Identify which cell holds the provided text, then report its [x, y] central coordinate. 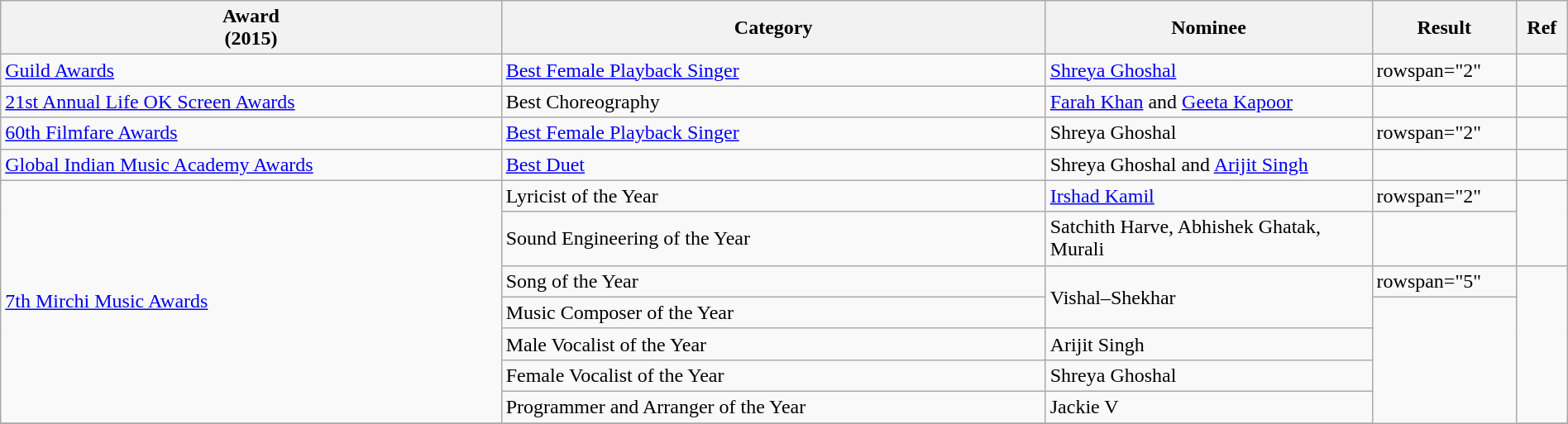
Satchith Harve, Abhishek Ghatak, Murali [1209, 238]
Award(2015) [251, 28]
Sound Engineering of the Year [773, 238]
7th Mirchi Music Awards [251, 301]
Shreya Ghoshal and Arijit Singh [1209, 164]
Best Duet [773, 164]
rowspan="5" [1444, 281]
Ref [1542, 28]
Arijit Singh [1209, 344]
Category [773, 28]
Nominee [1209, 28]
60th Filmfare Awards [251, 133]
Result [1444, 28]
Jackie V [1209, 407]
Music Composer of the Year [773, 312]
Global Indian Music Academy Awards [251, 164]
Lyricist of the Year [773, 196]
Vishal–Shekhar [1209, 297]
Guild Awards [251, 70]
21st Annual Life OK Screen Awards [251, 102]
Best Choreography [773, 102]
Irshad Kamil [1209, 196]
Farah Khan and Geeta Kapoor [1209, 102]
Male Vocalist of the Year [773, 344]
Programmer and Arranger of the Year [773, 407]
Female Vocalist of the Year [773, 375]
Song of the Year [773, 281]
